Provide the [x, y] coordinate of the cell's center where the given text is located.  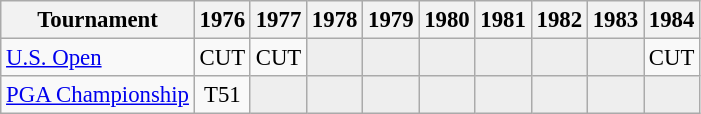
Tournament [98, 20]
1983 [615, 20]
1980 [447, 20]
1981 [503, 20]
U.S. Open [98, 58]
T51 [222, 95]
1984 [672, 20]
PGA Championship [98, 95]
1976 [222, 20]
1982 [559, 20]
1979 [391, 20]
1977 [278, 20]
1978 [335, 20]
